Provide the [x, y] coordinate of the cell's center where the given text is located.  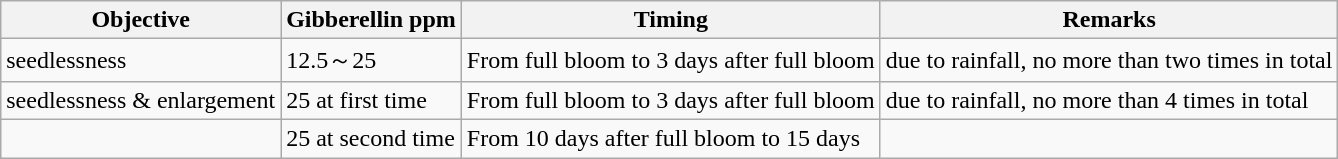
seedlessness & enlargement [141, 100]
25 at first time [372, 100]
Timing [670, 20]
Remarks [1109, 20]
Gibberellin ppm [372, 20]
due to rainfall, no more than two times in total [1109, 60]
From 10 days after full bloom to 15 days [670, 138]
25 at second time [372, 138]
seedlessness [141, 60]
12.5～25 [372, 60]
Objective [141, 20]
due to rainfall, no more than 4 times in total [1109, 100]
